Scan for the cell matching the given text and deliver its (X, Y) coordinate at center. 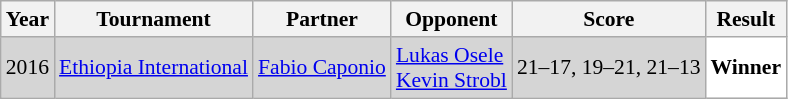
Year (28, 19)
2016 (28, 68)
Opponent (452, 19)
Score (609, 19)
Partner (322, 19)
Tournament (154, 19)
Ethiopia International (154, 68)
Winner (746, 68)
Lukas Osele Kevin Strobl (452, 68)
21–17, 19–21, 21–13 (609, 68)
Fabio Caponio (322, 68)
Result (746, 19)
